From the cell containing the given text, extract its center point as [x, y] coordinate. 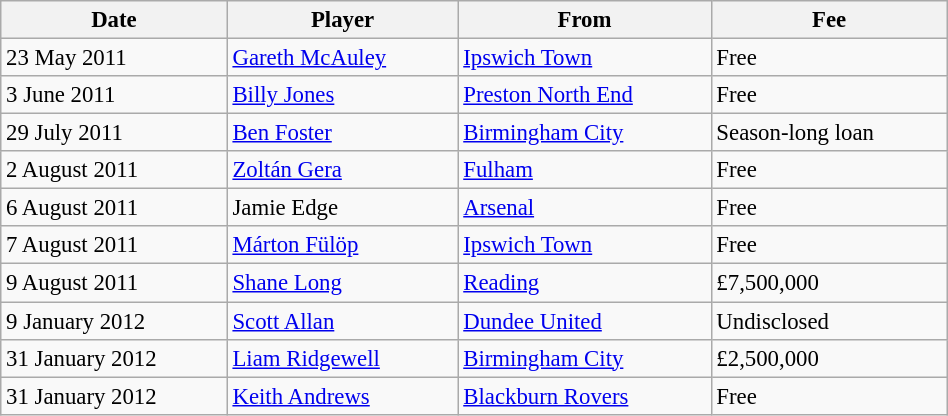
Scott Allan [342, 321]
Fulham [584, 170]
9 August 2011 [114, 283]
3 June 2011 [114, 95]
6 August 2011 [114, 208]
Player [342, 20]
From [584, 20]
Zoltán Gera [342, 170]
Blackburn Rovers [584, 396]
Márton Fülöp [342, 245]
Reading [584, 283]
Liam Ridgewell [342, 358]
Keith Andrews [342, 396]
Shane Long [342, 283]
2 August 2011 [114, 170]
7 August 2011 [114, 245]
Preston North End [584, 95]
Ben Foster [342, 133]
9 January 2012 [114, 321]
Fee [829, 20]
Jamie Edge [342, 208]
23 May 2011 [114, 58]
Undisclosed [829, 321]
29 July 2011 [114, 133]
Season-long loan [829, 133]
Gareth McAuley [342, 58]
Date [114, 20]
£2,500,000 [829, 358]
£7,500,000 [829, 283]
Billy Jones [342, 95]
Arsenal [584, 208]
Dundee United [584, 321]
